Locate the cell with the specified text and output its (x, y) center coordinate. 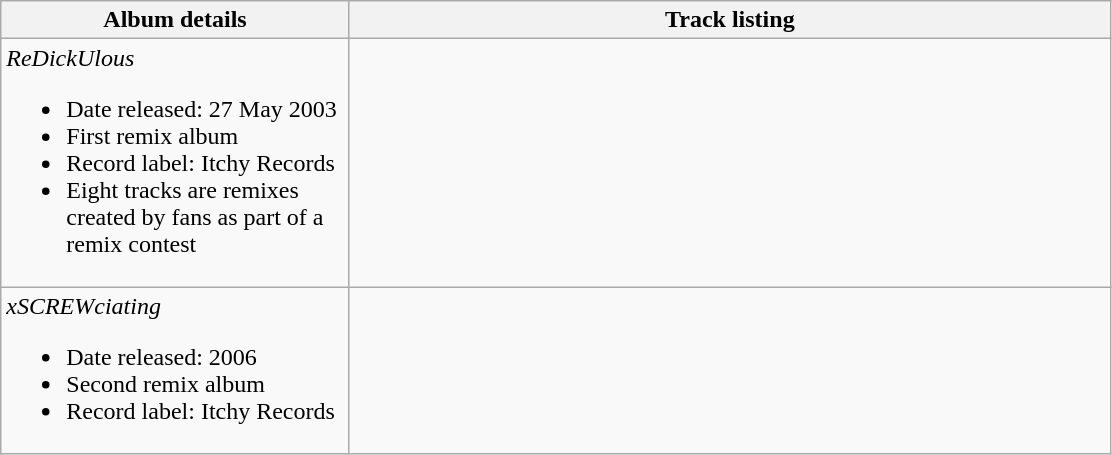
Album details (176, 20)
ReDickUlousDate released: 27 May 2003First remix albumRecord label: Itchy RecordsEight tracks are remixes created by fans as part of a remix contest (176, 163)
Track listing (730, 20)
xSCREWciatingDate released: 2006Second remix albumRecord label: Itchy Records (176, 370)
